Scan for the cell matching the given text and deliver its [X, Y] coordinate at center. 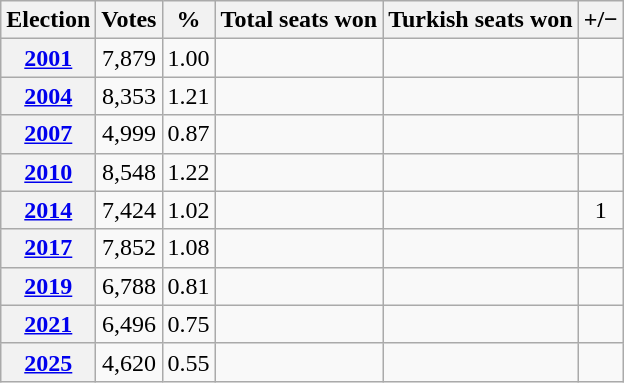
2001 [48, 58]
8,353 [129, 96]
7,879 [129, 58]
1.00 [188, 58]
0.87 [188, 134]
1.22 [188, 172]
0.55 [188, 362]
2017 [48, 248]
7,424 [129, 210]
6,788 [129, 286]
8,548 [129, 172]
Votes [129, 20]
2014 [48, 210]
7,852 [129, 248]
% [188, 20]
2010 [48, 172]
0.75 [188, 324]
1.08 [188, 248]
2007 [48, 134]
2021 [48, 324]
4,999 [129, 134]
1.02 [188, 210]
+/− [600, 20]
Total seats won [299, 20]
2004 [48, 96]
6,496 [129, 324]
2019 [48, 286]
0.81 [188, 286]
Election [48, 20]
Turkish seats won [481, 20]
2025 [48, 362]
1 [600, 210]
4,620 [129, 362]
1.21 [188, 96]
